Capture the cell that displays the provided text and extract its [X, Y] central coordinate. 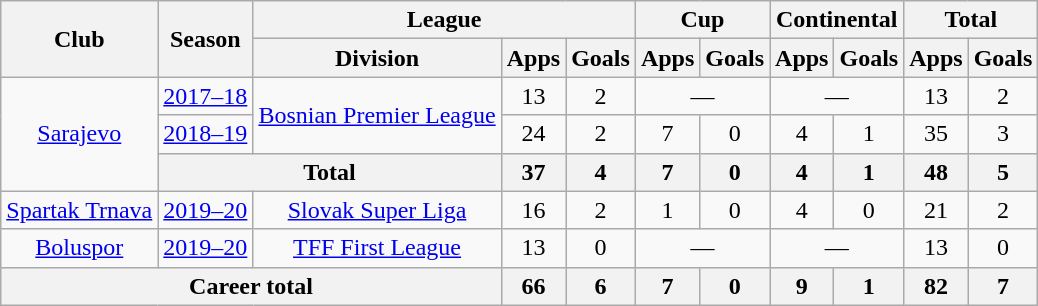
TFF First League [377, 248]
2018–19 [206, 134]
Sarajevo [80, 134]
66 [533, 286]
6 [601, 286]
48 [936, 172]
82 [936, 286]
Slovak Super Liga [377, 210]
21 [936, 210]
24 [533, 134]
Spartak Trnava [80, 210]
5 [1003, 172]
Boluspor [80, 248]
2017–18 [206, 96]
9 [802, 286]
35 [936, 134]
Career total [251, 286]
37 [533, 172]
League [444, 20]
Continental [837, 20]
Division [377, 58]
16 [533, 210]
Bosnian Premier League [377, 115]
Cup [702, 20]
Club [80, 39]
Season [206, 39]
3 [1003, 134]
